Pinpoint the cell where the given text exists, returning its [x, y] midpoint coordinate. 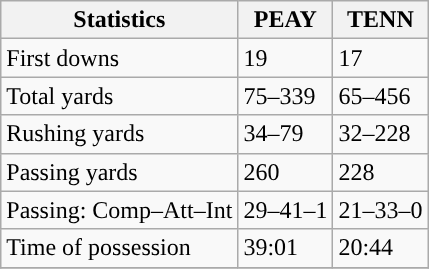
Rushing yards [120, 134]
Time of possession [120, 248]
Statistics [120, 20]
TENN [380, 20]
32–228 [380, 134]
29–41–1 [286, 210]
260 [286, 172]
39:01 [286, 248]
75–339 [286, 96]
Passing yards [120, 172]
17 [380, 58]
Passing: Comp–Att–Int [120, 210]
19 [286, 58]
PEAY [286, 20]
21–33–0 [380, 210]
20:44 [380, 248]
First downs [120, 58]
65–456 [380, 96]
34–79 [286, 134]
Total yards [120, 96]
228 [380, 172]
